Return (x, y) of the center of cell containing provided text 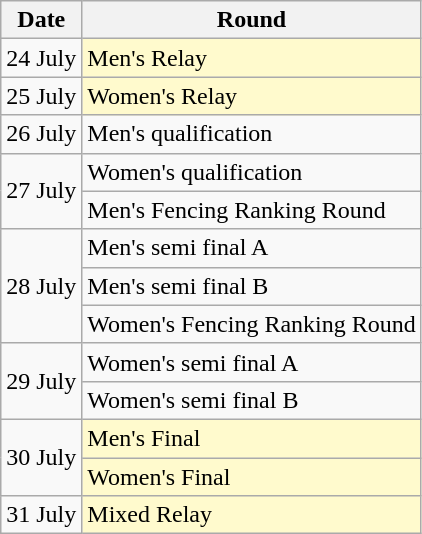
Women's Final (252, 477)
Men's semi final A (252, 248)
Women's semi final A (252, 362)
Men's semi final B (252, 286)
Women's Relay (252, 96)
Date (42, 20)
Men's Fencing Ranking Round (252, 210)
Mixed Relay (252, 515)
29 July (42, 381)
Women's Fencing Ranking Round (252, 324)
28 July (42, 286)
Men's qualification (252, 134)
31 July (42, 515)
30 July (42, 457)
25 July (42, 96)
27 July (42, 191)
26 July (42, 134)
Round (252, 20)
Women's semi final B (252, 400)
Women's qualification (252, 172)
Men's Final (252, 438)
Men's Relay (252, 58)
24 July (42, 58)
